Return the [X, Y] coordinate for the center point of the cell that contains the specified text.  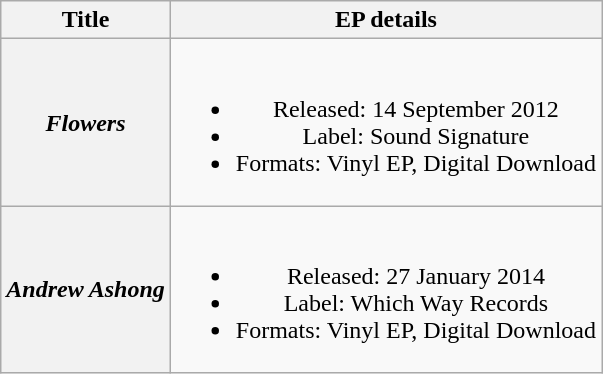
Flowers [86, 122]
Released: 27 January 2014Label: Which Way RecordsFormats: Vinyl EP, Digital Download [386, 290]
Title [86, 20]
Andrew Ashong [86, 290]
Released: 14 September 2012Label: Sound SignatureFormats: Vinyl EP, Digital Download [386, 122]
EP details [386, 20]
